From the cell containing the given text, extract its center point as (x, y) coordinate. 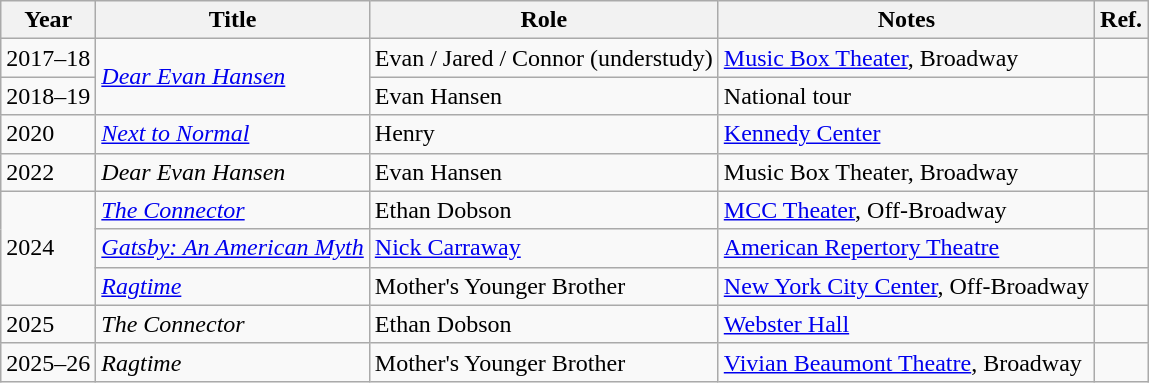
Role (544, 20)
Gatsby: An American Myth (232, 248)
Ref. (1122, 20)
2025–26 (48, 362)
Kennedy Center (906, 134)
2025 (48, 324)
Vivian Beaumont Theatre, Broadway (906, 362)
MCC Theater, Off-Broadway (906, 210)
Henry (544, 134)
National tour (906, 96)
Year (48, 20)
2024 (48, 248)
Evan / Jared / Connor (understudy) (544, 58)
Nick Carraway (544, 248)
Notes (906, 20)
2018–19 (48, 96)
Webster Hall (906, 324)
American Repertory Theatre (906, 248)
New York City Center, Off-Broadway (906, 286)
2020 (48, 134)
Next to Normal (232, 134)
2017–18 (48, 58)
Title (232, 20)
2022 (48, 172)
